Search for the cell housing the specified text and yield its (X, Y) center coordinate. 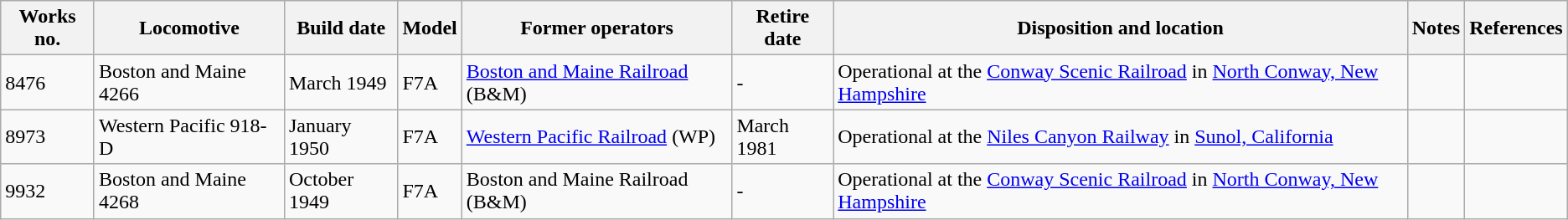
References (1516, 28)
Boston and Maine 4268 (189, 191)
Western Pacific 918-D (189, 137)
Notes (1436, 28)
Disposition and location (1121, 28)
March 1981 (782, 137)
Boston and Maine 4266 (189, 82)
8973 (48, 137)
January 1950 (340, 137)
Western Pacific Railroad (WP) (596, 137)
Locomotive (189, 28)
Build date (340, 28)
Retire date (782, 28)
October 1949 (340, 191)
Operational at the Niles Canyon Railway in Sunol, California (1121, 137)
Model (430, 28)
8476 (48, 82)
Former operators (596, 28)
March 1949 (340, 82)
Works no. (48, 28)
9932 (48, 191)
